Detect which cell encompasses the target text, then output its [x, y] center coordinate. 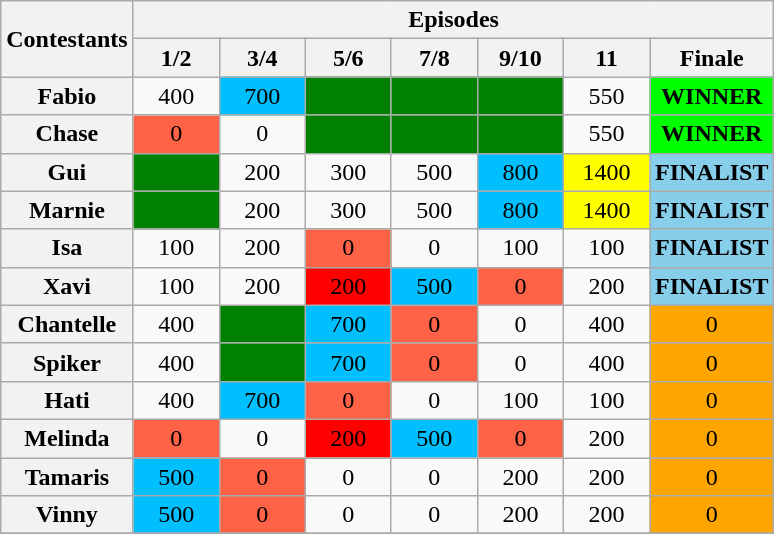
3/4 [262, 58]
5/6 [348, 58]
Chase [67, 134]
Chantelle [67, 324]
Episodes [454, 20]
1/2 [176, 58]
9/10 [520, 58]
Gui [67, 172]
Finale [712, 58]
Xavi [67, 286]
11 [606, 58]
Hati [67, 400]
Melinda [67, 438]
Contestants [67, 39]
Fabio [67, 96]
Isa [67, 248]
Tamaris [67, 477]
Spiker [67, 362]
Marnie [67, 210]
Vinny [67, 515]
7/8 [434, 58]
